Output the [X, Y] coordinate of the center of the cell containing the given text.  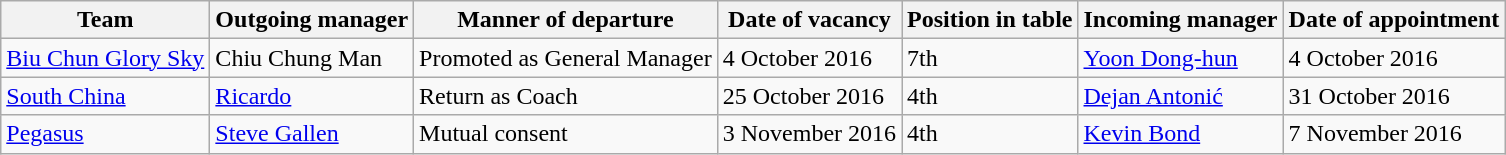
7th [990, 58]
Pegasus [106, 134]
Date of vacancy [809, 20]
Outgoing manager [312, 20]
Mutual consent [566, 134]
Chiu Chung Man [312, 58]
Incoming manager [1180, 20]
Team [106, 20]
25 October 2016 [809, 96]
Manner of departure [566, 20]
3 November 2016 [809, 134]
Position in table [990, 20]
Steve Gallen [312, 134]
Promoted as General Manager [566, 58]
Ricardo [312, 96]
Yoon Dong-hun [1180, 58]
Kevin Bond [1180, 134]
Date of appointment [1394, 20]
7 November 2016 [1394, 134]
South China [106, 96]
Return as Coach [566, 96]
31 October 2016 [1394, 96]
Biu Chun Glory Sky [106, 58]
Dejan Antonić [1180, 96]
